Capture the cell that displays the provided text and extract its [x, y] central coordinate. 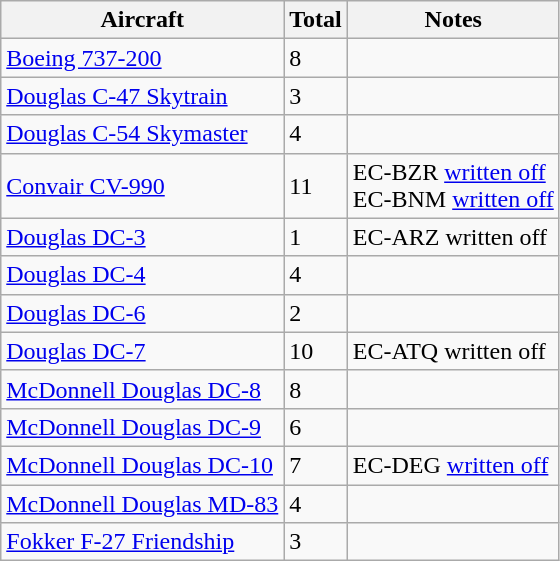
11 [316, 186]
EC-DEG written off [453, 465]
EC-ATQ written off [453, 351]
6 [316, 427]
10 [316, 351]
Convair CV-990 [142, 186]
EC-BZR written offEC-BNM written off [453, 186]
McDonnell Douglas MD-83 [142, 503]
Total [316, 20]
McDonnell Douglas DC-8 [142, 389]
Douglas C-47 Skytrain [142, 96]
Aircraft [142, 20]
Douglas DC-7 [142, 351]
Fokker F-27 Friendship [142, 542]
Douglas DC-3 [142, 237]
2 [316, 313]
1 [316, 237]
McDonnell Douglas DC-10 [142, 465]
Douglas C-54 Skymaster [142, 134]
Douglas DC-6 [142, 313]
Notes [453, 20]
7 [316, 465]
McDonnell Douglas DC-9 [142, 427]
Douglas DC-4 [142, 275]
EC-ARZ written off [453, 237]
Boeing 737-200 [142, 58]
